Detect which cell encompasses the target text, then output its [x, y] center coordinate. 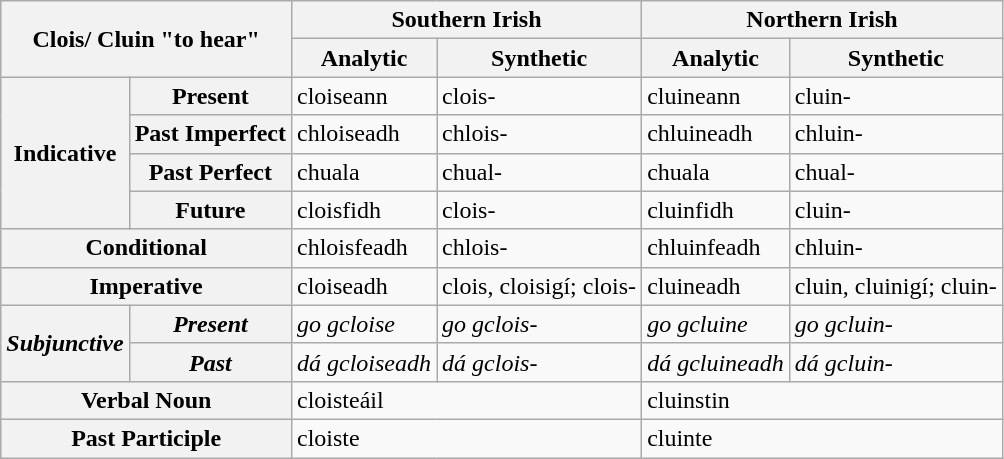
chluineadh [716, 134]
cloiseadh [364, 286]
Conditional [146, 248]
go gclois- [540, 324]
cluineadh [716, 286]
chluinfeadh [716, 248]
cloisfidh [364, 210]
Southern Irish [466, 20]
Future [210, 210]
dá gcluin- [896, 362]
cluinstin [822, 400]
chloiseadh [364, 134]
Past Participle [146, 438]
cluinfidh [716, 210]
cluineann [716, 96]
go gcluin- [896, 324]
go gcloise [364, 324]
dá gcloiseadh [364, 362]
cluin, cluinigí; cluin- [896, 286]
Past Imperfect [210, 134]
cloiste [466, 438]
cloiseann [364, 96]
Subjunctive [65, 343]
cloisteáil [466, 400]
Imperative [146, 286]
dá gclois- [540, 362]
Indicative [65, 153]
cluinte [822, 438]
Northern Irish [822, 20]
go gcluine [716, 324]
chloisfeadh [364, 248]
dá gcluineadh [716, 362]
Past [210, 362]
Clois/ Cluin "to hear" [146, 39]
Past Perfect [210, 172]
Verbal Noun [146, 400]
clois, cloisigí; clois- [540, 286]
